Search for the cell housing the specified text and yield its (x, y) center coordinate. 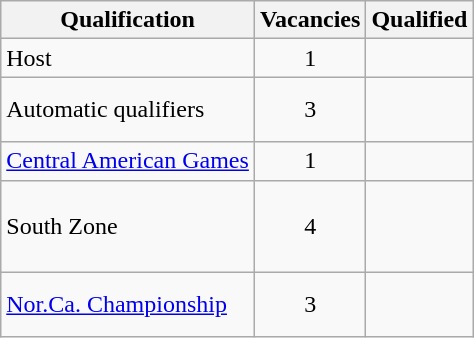
Central American Games (128, 161)
Qualified (420, 20)
4 (310, 226)
South Zone (128, 226)
Automatic qualifiers (128, 110)
Vacancies (310, 20)
Host (128, 58)
Qualification (128, 20)
Nor.Ca. Championship (128, 304)
